Identify which cell holds the provided text, then report its (X, Y) central coordinate. 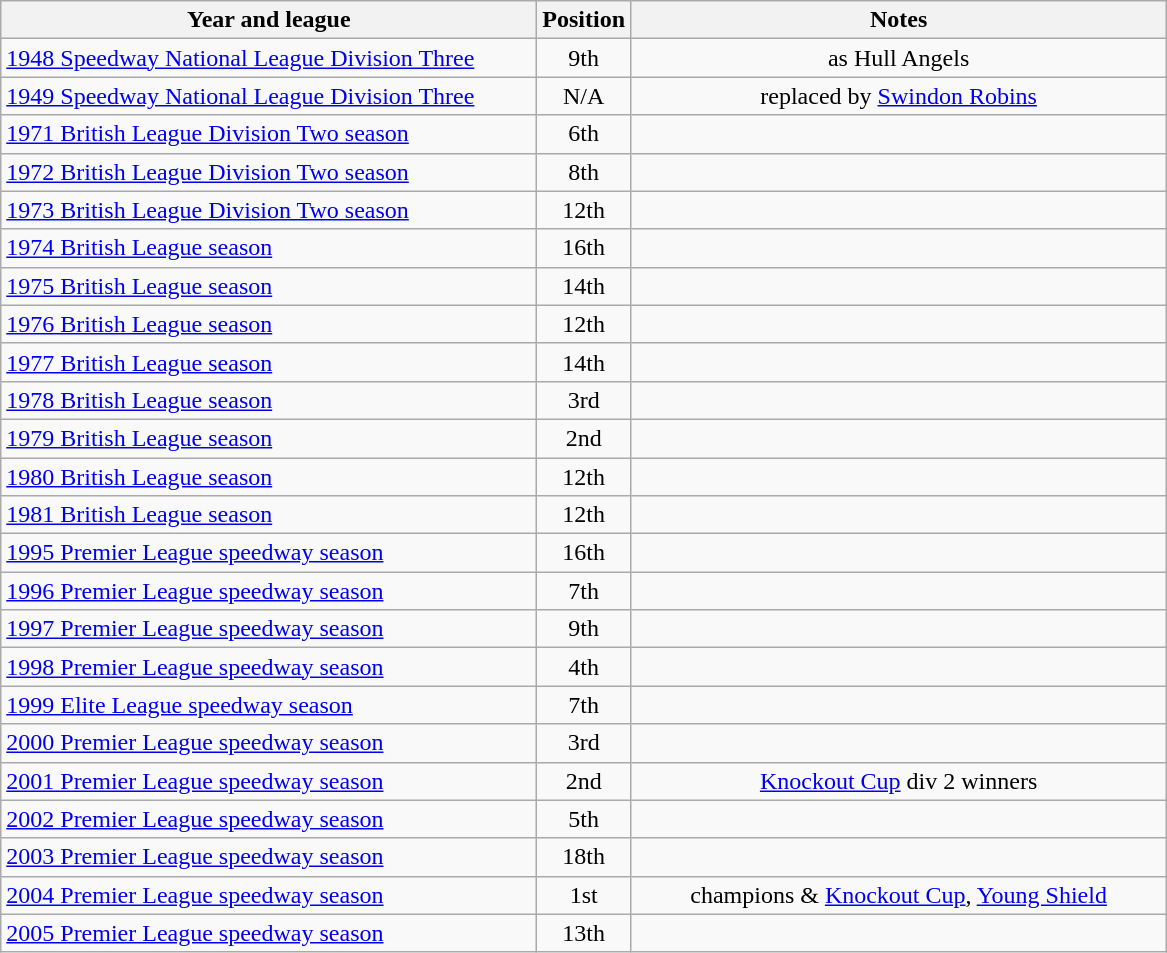
Position (584, 20)
1949 Speedway National League Division Three (269, 96)
2000 Premier League speedway season (269, 743)
1998 Premier League speedway season (269, 667)
2005 Premier League speedway season (269, 933)
1979 British League season (269, 438)
1978 British League season (269, 400)
5th (584, 819)
1980 British League season (269, 477)
6th (584, 134)
as Hull Angels (899, 58)
1995 Premier League speedway season (269, 553)
replaced by Swindon Robins (899, 96)
1976 British League season (269, 324)
N/A (584, 96)
4th (584, 667)
Knockout Cup div 2 winners (899, 781)
1981 British League season (269, 515)
1999 Elite League speedway season (269, 705)
13th (584, 933)
1948 Speedway National League Division Three (269, 58)
1997 Premier League speedway season (269, 629)
2002 Premier League speedway season (269, 819)
18th (584, 857)
1975 British League season (269, 286)
1971 British League Division Two season (269, 134)
2003 Premier League speedway season (269, 857)
1973 British League Division Two season (269, 210)
1977 British League season (269, 362)
1972 British League Division Two season (269, 172)
champions & Knockout Cup, Young Shield (899, 895)
1996 Premier League speedway season (269, 591)
8th (584, 172)
Year and league (269, 20)
2001 Premier League speedway season (269, 781)
2004 Premier League speedway season (269, 895)
1st (584, 895)
Notes (899, 20)
1974 British League season (269, 248)
